Output the (X, Y) coordinate of the center of the cell containing the given text.  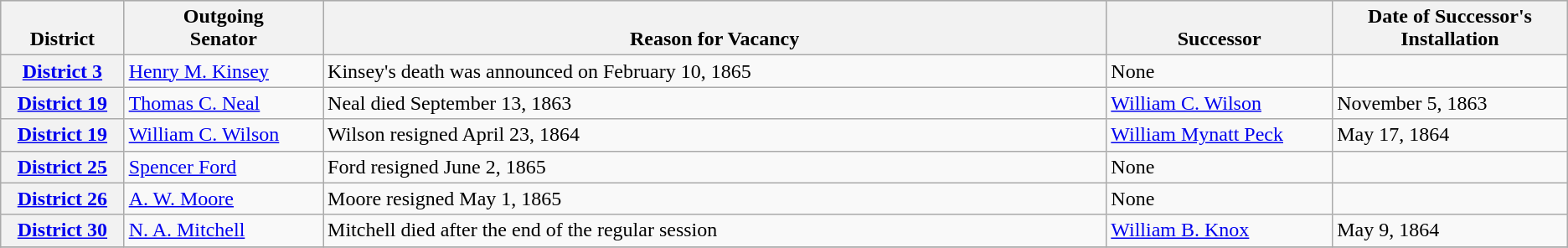
Moore resigned May 1, 1865 (715, 199)
May 9, 1864 (1451, 230)
A. W. Moore (223, 199)
Mitchell died after the end of the regular session (715, 230)
Neal died September 13, 1863 (715, 103)
Wilson resigned April 23, 1864 (715, 135)
William Mynatt Peck (1220, 135)
May 17, 1864 (1451, 135)
November 5, 1863 (1451, 103)
Kinsey's death was announced on February 10, 1865 (715, 71)
OutgoingSenator (223, 28)
Successor (1220, 28)
William B. Knox (1220, 230)
District (62, 28)
District 25 (62, 167)
Spencer Ford (223, 167)
Reason for Vacancy (715, 28)
District 26 (62, 199)
District 30 (62, 230)
N. A. Mitchell (223, 230)
Thomas C. Neal (223, 103)
Ford resigned June 2, 1865 (715, 167)
Date of Successor's Installation (1451, 28)
Henry M. Kinsey (223, 71)
District 3 (62, 71)
